Return [X, Y] of the center of cell containing provided text 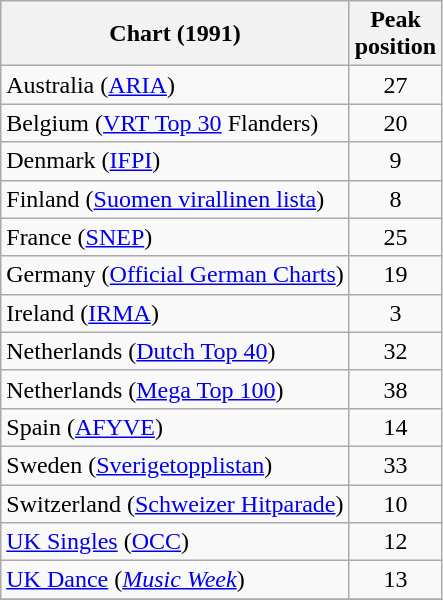
8 [395, 199]
Peakposition [395, 34]
Denmark (IFPI) [175, 161]
14 [395, 427]
Australia (ARIA) [175, 85]
25 [395, 237]
Germany (Official German Charts) [175, 275]
Chart (1991) [175, 34]
UK Singles (OCC) [175, 542]
France (SNEP) [175, 237]
Spain (AFYVE) [175, 427]
33 [395, 465]
Belgium (VRT Top 30 Flanders) [175, 123]
20 [395, 123]
10 [395, 503]
13 [395, 580]
38 [395, 389]
Finland (Suomen virallinen lista) [175, 199]
Ireland (IRMA) [175, 313]
Netherlands (Dutch Top 40) [175, 351]
32 [395, 351]
9 [395, 161]
27 [395, 85]
Netherlands (Mega Top 100) [175, 389]
12 [395, 542]
Switzerland (Schweizer Hitparade) [175, 503]
UK Dance (Music Week) [175, 580]
3 [395, 313]
19 [395, 275]
Sweden (Sverigetopplistan) [175, 465]
